Return the [x, y] coordinate for the center point of the cell that contains the specified text.  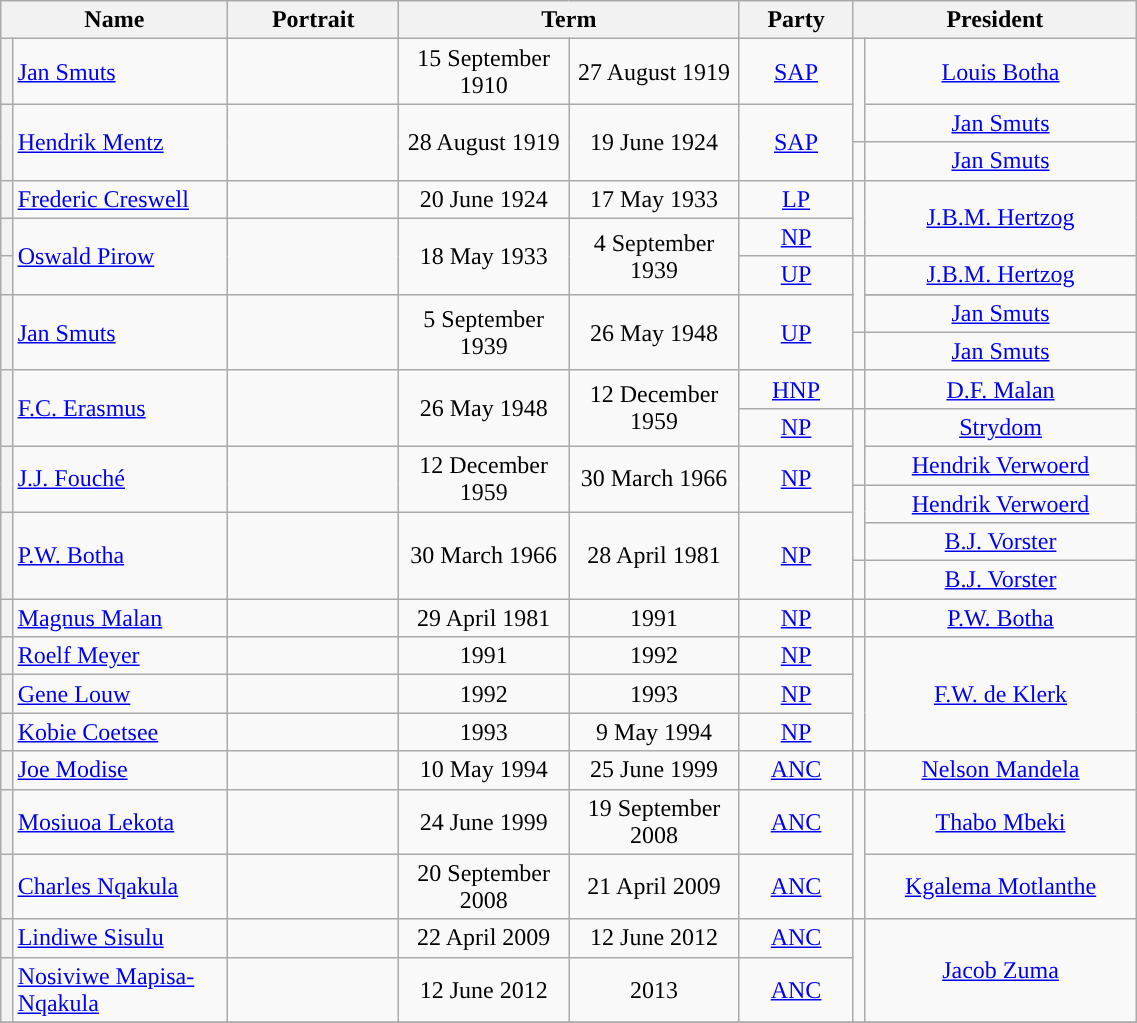
Mosiuoa Lekota [120, 822]
20 June 1924 [483, 199]
Magnus Malan [120, 618]
Hendrik Mentz [120, 142]
21 April 2009 [654, 886]
LP [796, 199]
Jacob Zuma [1000, 970]
24 June 1999 [483, 822]
Party [796, 20]
F.W. de Klerk [1000, 694]
28 April 1981 [654, 556]
Joe Modise [120, 770]
Nelson Mandela [1000, 770]
2013 [654, 990]
Oswald Pirow [120, 256]
President [995, 20]
28 August 1919 [483, 142]
20 September 2008 [483, 886]
10 May 1994 [483, 770]
Kgalema Motlanthe [1000, 886]
Roelf Meyer [120, 656]
27 August 1919 [654, 72]
19 June 1924 [654, 142]
F.C. Erasmus [120, 408]
17 May 1933 [654, 199]
9 May 1994 [654, 732]
15 September 1910 [483, 72]
22 April 2009 [483, 938]
Charles Nqakula [120, 886]
Gene Louw [120, 694]
Kobie Coetsee [120, 732]
29 April 1981 [483, 618]
Thabo Mbeki [1000, 822]
Portrait [314, 20]
4 September 1939 [654, 256]
25 June 1999 [654, 770]
Lindiwe Sisulu [120, 938]
Strydom [1000, 427]
HNP [796, 389]
Nosiviwe Mapisa-Nqakula [120, 990]
5 September 1939 [483, 332]
19 September 2008 [654, 822]
Name [114, 20]
Term [568, 20]
Louis Botha [1000, 72]
Frederic Creswell [120, 199]
18 May 1933 [483, 256]
D.F. Malan [1000, 389]
J.J. Fouché [120, 478]
